For the text-containing cell, return its midpoint in (X, Y) coordinate format. 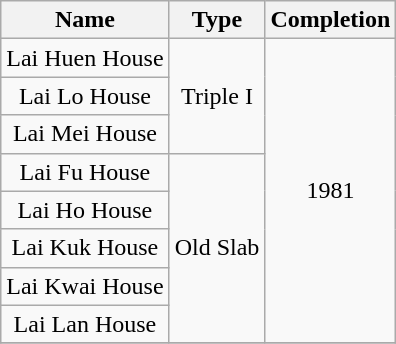
Lai Fu House (85, 172)
Lai Lo House (85, 96)
Lai Lan House (85, 324)
Lai Ho House (85, 210)
Lai Mei House (85, 134)
1981 (330, 191)
Type (217, 20)
Lai Huen House (85, 58)
Triple I (217, 96)
Lai Kwai House (85, 286)
Old Slab (217, 248)
Lai Kuk House (85, 248)
Name (85, 20)
Completion (330, 20)
